For the text-containing cell, return its midpoint in [x, y] coordinate format. 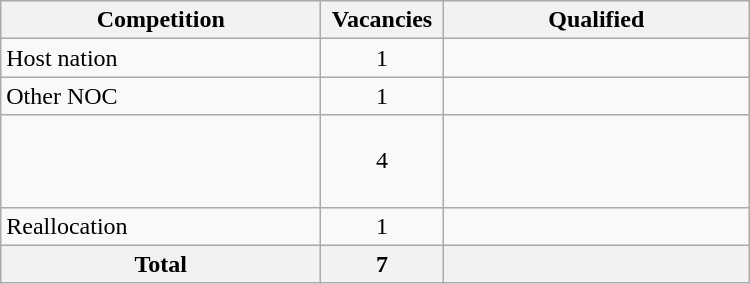
Vacancies [382, 20]
Other NOC [161, 96]
7 [382, 264]
Competition [161, 20]
Host nation [161, 58]
Qualified [596, 20]
Total [161, 264]
Reallocation [161, 226]
4 [382, 161]
